Determine the (x, y) coordinate at the center of the cell enclosing the given text.  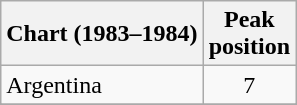
Peakposition (249, 34)
Argentina (102, 85)
Chart (1983–1984) (102, 34)
7 (249, 85)
